Locate the cell with the specified text and output its (X, Y) center coordinate. 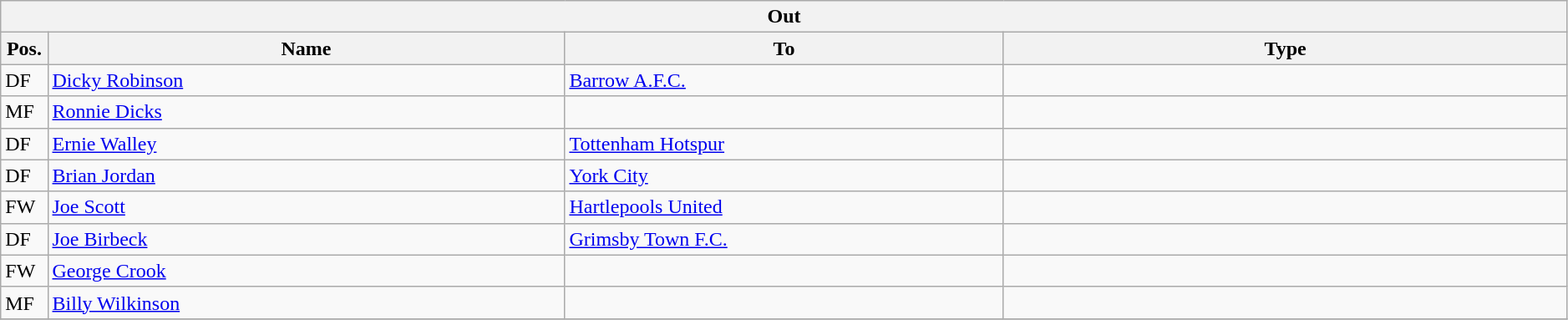
Pos. (24, 48)
York City (784, 175)
To (784, 48)
George Crook (306, 271)
Grimsby Town F.C. (784, 239)
Dicky Robinson (306, 80)
Joe Scott (306, 207)
Type (1285, 48)
Ernie Walley (306, 144)
Name (306, 48)
Hartlepools United (784, 207)
Billy Wilkinson (306, 302)
Joe Birbeck (306, 239)
Brian Jordan (306, 175)
Ronnie Dicks (306, 112)
Tottenham Hotspur (784, 144)
Out (784, 17)
Barrow A.F.C. (784, 80)
